Detect which cell encompasses the target text, then output its [x, y] center coordinate. 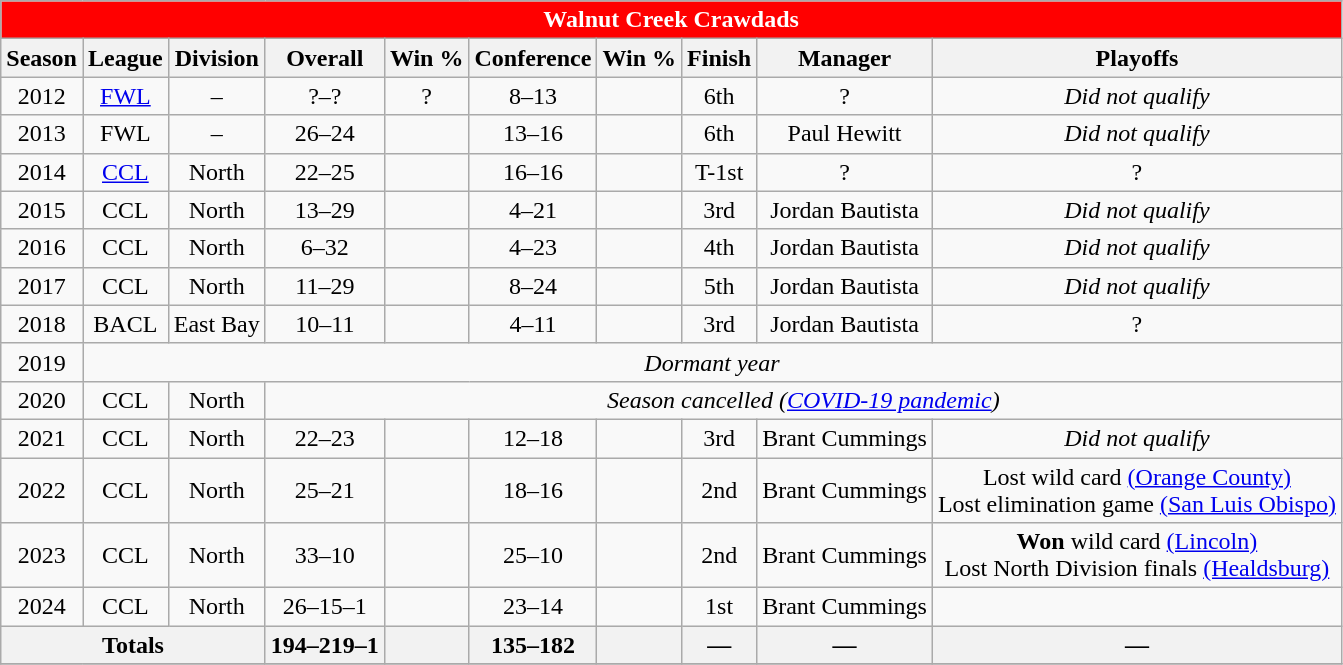
13–29 [324, 210]
26–24 [324, 134]
Won wild card (Lincoln) Lost North Division finals (Healdsburg) [1136, 556]
Lost wild card (Orange County) Lost elimination game (San Luis Obispo) [1136, 490]
Paul Hewitt [845, 134]
2018 [42, 324]
33–10 [324, 556]
4–11 [533, 324]
Walnut Creek Crawdads [672, 20]
11–29 [324, 286]
2022 [42, 490]
1st [720, 607]
4–23 [533, 248]
BACL [125, 324]
Division [216, 58]
6–32 [324, 248]
2015 [42, 210]
2021 [42, 438]
Finish [720, 58]
12–18 [533, 438]
5th [720, 286]
?–? [324, 96]
2024 [42, 607]
Season cancelled (COVID-19 pandemic) [803, 400]
8–24 [533, 286]
East Bay [216, 324]
2016 [42, 248]
4–21 [533, 210]
T-1st [720, 172]
Conference [533, 58]
League [125, 58]
2020 [42, 400]
26–15–1 [324, 607]
2012 [42, 96]
13–16 [533, 134]
2019 [42, 362]
22–23 [324, 438]
25–21 [324, 490]
23–14 [533, 607]
2014 [42, 172]
2023 [42, 556]
194–219–1 [324, 645]
Manager [845, 58]
Totals [134, 645]
Dormant year [712, 362]
2013 [42, 134]
25–10 [533, 556]
4th [720, 248]
Playoffs [1136, 58]
8–13 [533, 96]
Overall [324, 58]
16–16 [533, 172]
22–25 [324, 172]
135–182 [533, 645]
2017 [42, 286]
10–11 [324, 324]
18–16 [533, 490]
Season [42, 58]
